Return the (X, Y) coordinate for the center point of the cell that contains the specified text.  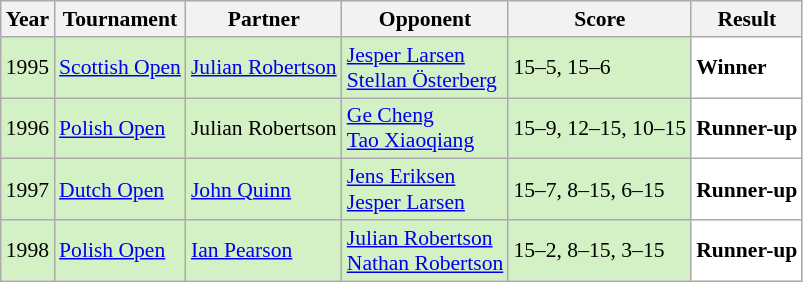
15–7, 8–15, 6–15 (600, 190)
Ge Cheng Tao Xiaoqiang (426, 128)
Tournament (120, 19)
1998 (28, 250)
Scottish Open (120, 68)
Jesper Larsen Stellan Österberg (426, 68)
Year (28, 19)
15–2, 8–15, 3–15 (600, 250)
Ian Pearson (264, 250)
1995 (28, 68)
Dutch Open (120, 190)
1997 (28, 190)
15–5, 15–6 (600, 68)
Score (600, 19)
Opponent (426, 19)
15–9, 12–15, 10–15 (600, 128)
1996 (28, 128)
Partner (264, 19)
Winner (746, 68)
Julian Robertson Nathan Robertson (426, 250)
Jens Eriksen Jesper Larsen (426, 190)
John Quinn (264, 190)
Result (746, 19)
